Pinpoint the cell where the given text exists, returning its (x, y) midpoint coordinate. 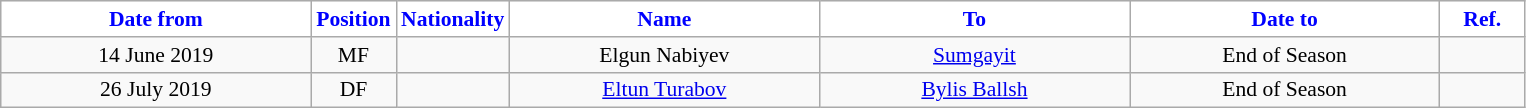
Ref. (1482, 19)
Sumgayit (974, 55)
Name (664, 19)
14 June 2019 (156, 55)
MF (354, 55)
DF (354, 90)
Nationality (452, 19)
26 July 2019 (156, 90)
Position (354, 19)
Elgun Nabiyev (664, 55)
Eltun Turabov (664, 90)
Date from (156, 19)
Date to (1285, 19)
To (974, 19)
Bylis Ballsh (974, 90)
